Capture the cell that displays the provided text and extract its [x, y] central coordinate. 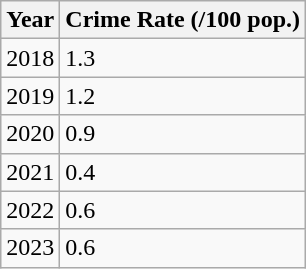
Crime Rate (/100 pop.) [183, 20]
2021 [30, 172]
2018 [30, 58]
1.3 [183, 58]
2019 [30, 96]
Year [30, 20]
2022 [30, 210]
1.2 [183, 96]
2020 [30, 134]
0.4 [183, 172]
0.9 [183, 134]
2023 [30, 248]
